Find where the given text appears and provide that cell's center as (X, Y) coordinate. 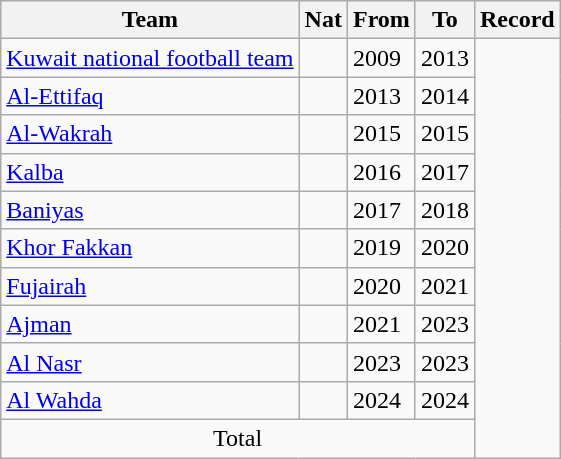
Al-Wakrah (150, 134)
Team (150, 20)
Total (238, 438)
Nat (323, 20)
2018 (444, 210)
To (444, 20)
2009 (381, 58)
Ajman (150, 324)
Record (517, 20)
2014 (444, 96)
Al Wahda (150, 400)
Baniyas (150, 210)
Al-Ettifaq (150, 96)
Fujairah (150, 286)
2016 (381, 172)
Al Nasr (150, 362)
2019 (381, 248)
From (381, 20)
Kalba (150, 172)
Khor Fakkan (150, 248)
Kuwait national football team (150, 58)
